Identify which cell holds the provided text, then report its (x, y) central coordinate. 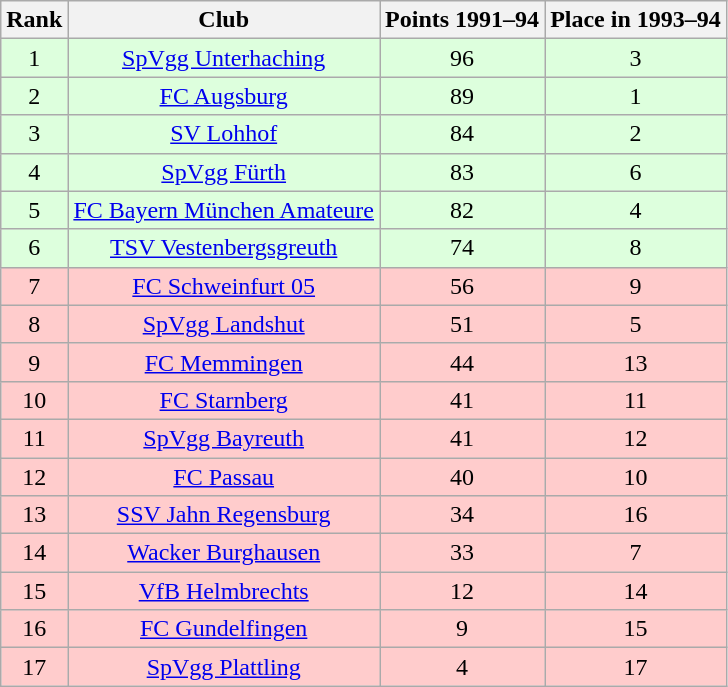
34 (462, 515)
96 (462, 58)
FC Memmingen (224, 362)
51 (462, 324)
Rank (34, 20)
SpVgg Plattling (224, 667)
SpVgg Unterhaching (224, 58)
83 (462, 172)
82 (462, 210)
89 (462, 96)
Club (224, 20)
84 (462, 134)
40 (462, 477)
SpVgg Landshut (224, 324)
44 (462, 362)
Place in 1993–94 (636, 20)
74 (462, 248)
SV Lohhof (224, 134)
56 (462, 286)
FC Schweinfurt 05 (224, 286)
VfB Helmbrechts (224, 591)
33 (462, 553)
FC Passau (224, 477)
FC Bayern München Amateure (224, 210)
FC Augsburg (224, 96)
FC Starnberg (224, 400)
FC Gundelfingen (224, 629)
TSV Vestenbergsgreuth (224, 248)
SSV Jahn Regensburg (224, 515)
Wacker Burghausen (224, 553)
SpVgg Fürth (224, 172)
SpVgg Bayreuth (224, 438)
Points 1991–94 (462, 20)
